Detect which cell encompasses the target text, then output its [x, y] center coordinate. 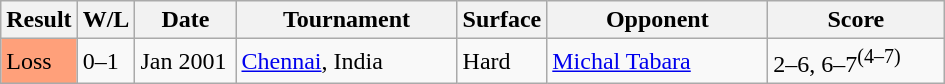
Loss [39, 62]
Date [186, 20]
Chennai, India [346, 62]
Result [39, 20]
W/L [106, 20]
2–6, 6–7(4–7) [856, 62]
Opponent [658, 20]
Jan 2001 [186, 62]
0–1 [106, 62]
Tournament [346, 20]
Michal Tabara [658, 62]
Hard [502, 62]
Surface [502, 20]
Score [856, 20]
